Output the (X, Y) coordinate of the center of the cell containing the given text.  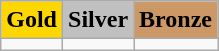
Gold (32, 20)
Bronze (176, 20)
Silver (98, 20)
